Return the (X, Y) coordinate for the center point of the cell that contains the specified text.  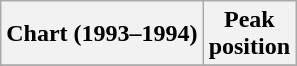
Peakposition (249, 34)
Chart (1993–1994) (102, 34)
